Return the (x, y) coordinate for the center point of the cell that contains the specified text.  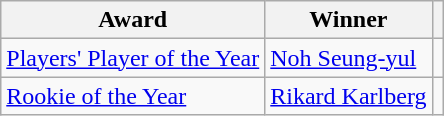
Winner (348, 20)
Noh Seung-yul (348, 58)
Award (133, 20)
Rikard Karlberg (348, 96)
Players' Player of the Year (133, 58)
Rookie of the Year (133, 96)
